Return the [X, Y] coordinate for the center point of the cell that contains the specified text.  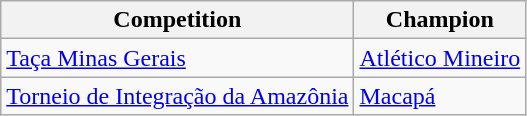
Competition [178, 20]
Taça Minas Gerais [178, 58]
Torneio de Integração da Amazônia [178, 96]
Macapá [440, 96]
Atlético Mineiro [440, 58]
Champion [440, 20]
